From the cell containing the given text, extract its center point as (x, y) coordinate. 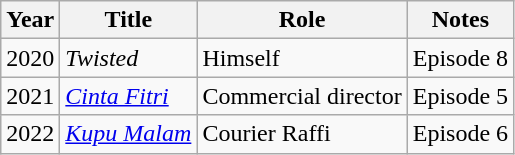
Notes (460, 20)
Episode 6 (460, 134)
Kupu Malam (128, 134)
Role (302, 20)
Twisted (128, 58)
2020 (30, 58)
Courier Raffi (302, 134)
Episode 8 (460, 58)
Himself (302, 58)
Title (128, 20)
Episode 5 (460, 96)
Cinta Fitri (128, 96)
Commercial director (302, 96)
2022 (30, 134)
2021 (30, 96)
Year (30, 20)
